Scan for the cell matching the given text and deliver its [x, y] coordinate at center. 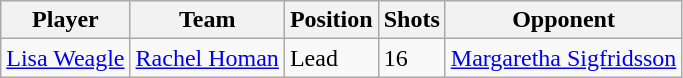
Margaretha Sigfridsson [564, 58]
Opponent [564, 20]
Rachel Homan [207, 58]
16 [412, 58]
Team [207, 20]
Lead [331, 58]
Shots [412, 20]
Position [331, 20]
Lisa Weagle [66, 58]
Player [66, 20]
